Capture the cell that displays the provided text and extract its (X, Y) central coordinate. 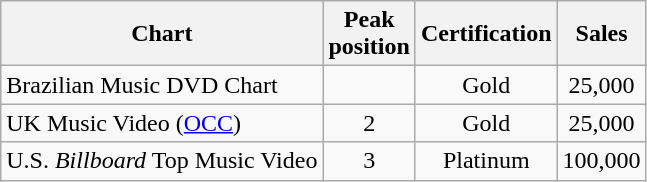
Peakposition (369, 34)
Certification (486, 34)
Brazilian Music DVD Chart (162, 85)
UK Music Video (OCC) (162, 123)
3 (369, 161)
2 (369, 123)
Sales (602, 34)
Platinum (486, 161)
U.S. Billboard Top Music Video (162, 161)
Chart (162, 34)
100,000 (602, 161)
